Capture the cell that displays the provided text and extract its [X, Y] central coordinate. 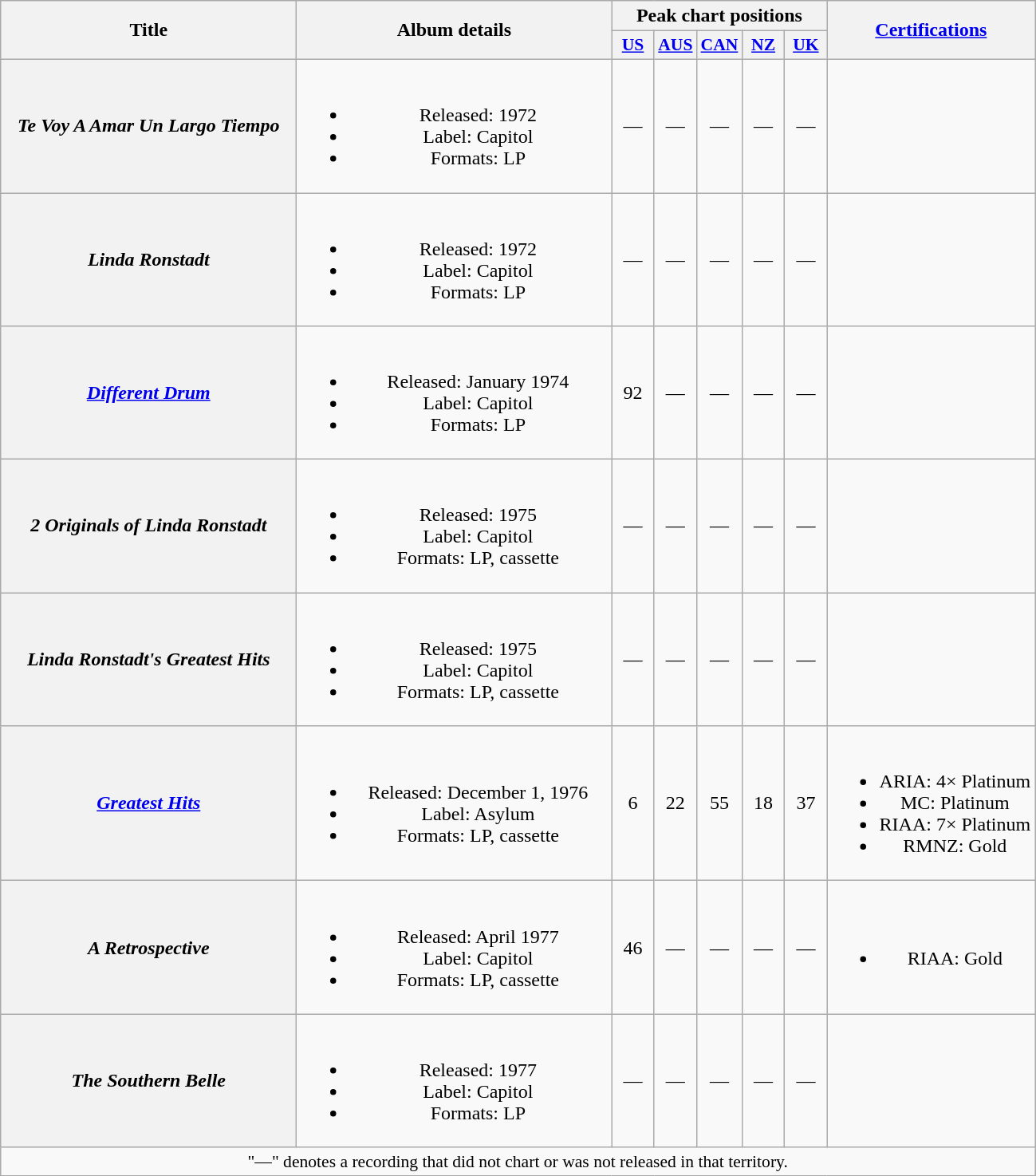
18 [762, 803]
Certifications [932, 30]
Linda Ronstadt [148, 260]
US [633, 45]
Released: December 1, 1976Label: AsylumFormats: LP, cassette [455, 803]
A Retrospective [148, 948]
Released: 1977Label: CapitolFormats: LP [455, 1080]
ARIA: 4× PlatinumMC: PlatinumRIAA: 7× PlatinumRMNZ: Gold [932, 803]
AUS [675, 45]
Title [148, 30]
Released: April 1977Label: CapitolFormats: LP, cassette [455, 948]
22 [675, 803]
The Southern Belle [148, 1080]
Greatest Hits [148, 803]
Different Drum [148, 393]
RIAA: Gold [932, 948]
92 [633, 393]
NZ [762, 45]
2 Originals of Linda Ronstadt [148, 527]
UK [806, 45]
"—" denotes a recording that did not chart or was not released in that territory. [518, 1162]
46 [633, 948]
6 [633, 803]
Peak chart positions [719, 16]
37 [806, 803]
Te Voy A Amar Un Largo Tiempo [148, 126]
55 [719, 803]
Released: January 1974Label: CapitolFormats: LP [455, 393]
CAN [719, 45]
Album details [455, 30]
Linda Ronstadt's Greatest Hits [148, 659]
